Extract the (x, y) coordinate from the center of the cell holding the provided text.  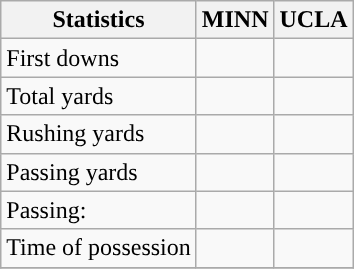
Passing: (99, 210)
Passing yards (99, 172)
Time of possession (99, 248)
MINN (235, 20)
Statistics (99, 20)
Rushing yards (99, 134)
Total yards (99, 96)
UCLA (314, 20)
First downs (99, 58)
